Return the (X, Y) coordinate for the center point of the cell that contains the specified text.  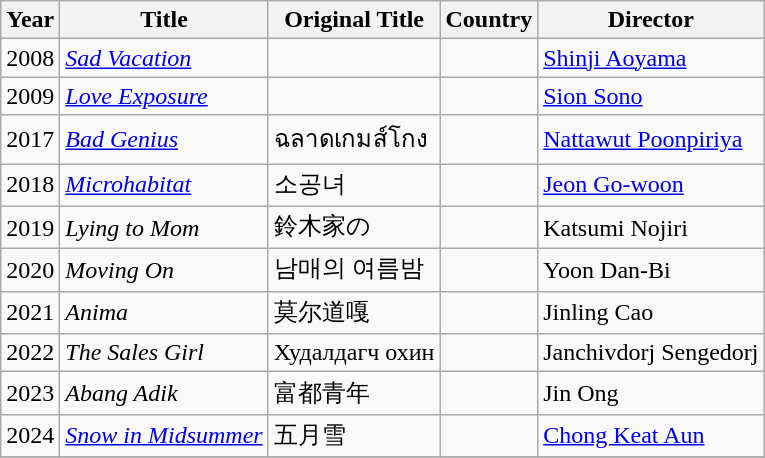
ฉลาดเกมส์โกง (354, 140)
Abang Adik (164, 394)
소공녀 (354, 186)
Director (651, 20)
Shinji Aoyama (651, 58)
Yoon Dan-Bi (651, 270)
Title (164, 20)
2024 (30, 436)
Jeon Go-woon (651, 186)
2022 (30, 353)
2020 (30, 270)
Love Exposure (164, 96)
Chong Keat Aun (651, 436)
남매의 여름밤 (354, 270)
Anima (164, 312)
Lying to Mom (164, 228)
Bad Genius (164, 140)
2008 (30, 58)
Snow in Midsummer (164, 436)
富都青年 (354, 394)
2017 (30, 140)
Katsumi Nojiri (651, 228)
2021 (30, 312)
Худалдагч охин (354, 353)
Microhabitat (164, 186)
Jinling Cao (651, 312)
Sion Sono (651, 96)
2023 (30, 394)
Year (30, 20)
2009 (30, 96)
Sad Vacation (164, 58)
莫尔道嘎 (354, 312)
2019 (30, 228)
Moving On (164, 270)
The Sales Girl (164, 353)
Nattawut Poonpiriya (651, 140)
Country (489, 20)
Janchivdorj Sengedorj (651, 353)
Original Title (354, 20)
Jin Ong (651, 394)
鈴木家の (354, 228)
五月雪 (354, 436)
2018 (30, 186)
